Search for the cell housing the specified text and yield its [x, y] center coordinate. 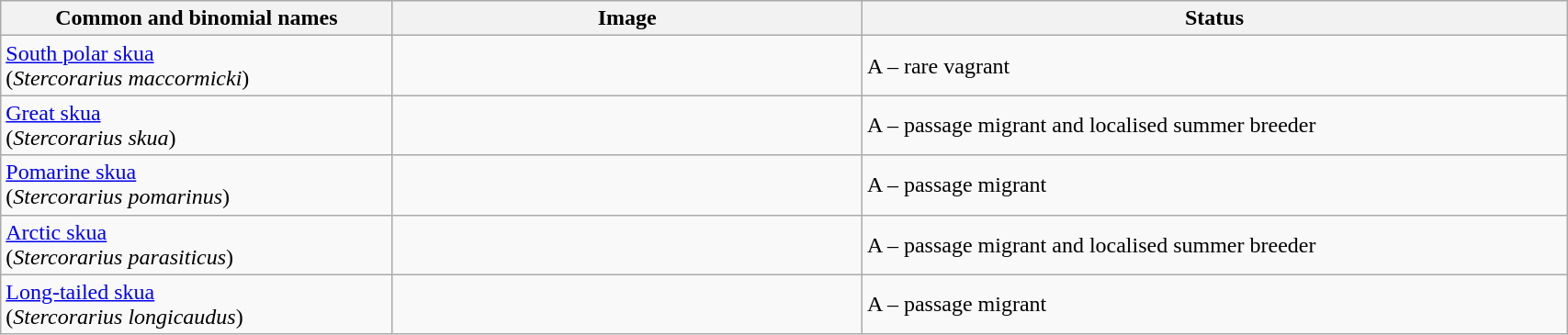
South polar skua(Stercorarius maccormicki) [197, 66]
Pomarine skua(Stercorarius pomarinus) [197, 185]
Great skua(Stercorarius skua) [197, 125]
Status [1214, 18]
A – rare vagrant [1214, 66]
Image [626, 18]
Common and binomial names [197, 18]
Arctic skua(Stercorarius parasiticus) [197, 244]
Long-tailed skua(Stercorarius longicaudus) [197, 305]
